Detect which cell encompasses the target text, then output its (X, Y) center coordinate. 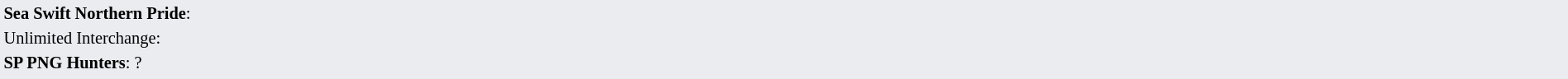
Unlimited Interchange: (784, 38)
SP PNG Hunters: ? (784, 63)
Sea Swift Northern Pride: (784, 13)
